Identify which cell holds the provided text, then report its (X, Y) central coordinate. 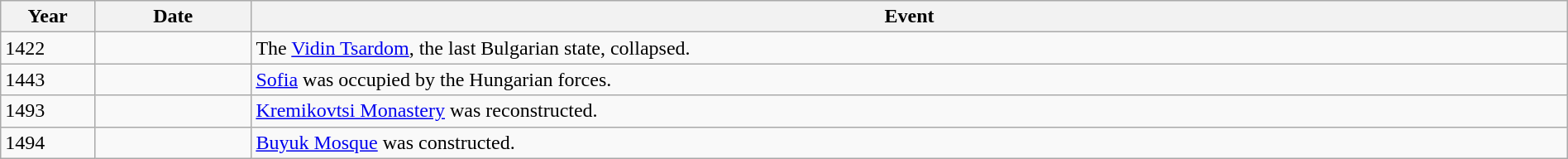
Event (910, 17)
Date (172, 17)
Year (48, 17)
Kremikovtsi Monastery was reconstructed. (910, 111)
1443 (48, 79)
1494 (48, 142)
1493 (48, 111)
The Vidin Tsardom, the last Bulgarian state, collapsed. (910, 48)
Buyuk Mosque was constructed. (910, 142)
1422 (48, 48)
Sofia was occupied by the Hungarian forces. (910, 79)
